Return the [x, y] coordinate for the center point of the cell that contains the specified text.  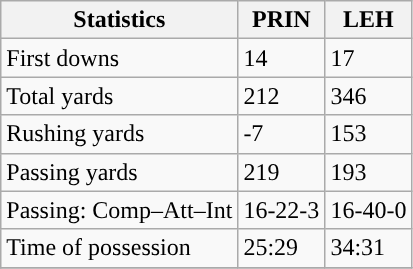
17 [368, 58]
193 [368, 172]
219 [282, 172]
Rushing yards [120, 134]
14 [282, 58]
Statistics [120, 20]
34:31 [368, 248]
LEH [368, 20]
Time of possession [120, 248]
PRIN [282, 20]
16-22-3 [282, 210]
212 [282, 96]
25:29 [282, 248]
16-40-0 [368, 210]
Passing: Comp–Att–Int [120, 210]
346 [368, 96]
First downs [120, 58]
-7 [282, 134]
Passing yards [120, 172]
Total yards [120, 96]
153 [368, 134]
